Search for the cell housing the specified text and yield its [x, y] center coordinate. 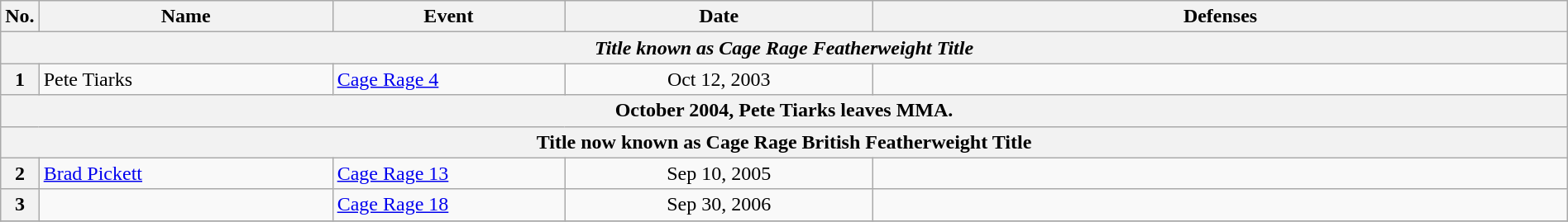
Name [185, 17]
No. [20, 17]
Cage Rage 18 [448, 205]
Title known as Cage Rage Featherweight Title [784, 48]
Brad Pickett [185, 173]
Cage Rage 13 [448, 173]
Title now known as Cage Rage British Featherweight Title [784, 142]
Defenses [1221, 17]
Pete Tiarks [185, 79]
October 2004, Pete Tiarks leaves MMA. [784, 111]
Sep 10, 2005 [719, 173]
Date [719, 17]
2 [20, 173]
Event [448, 17]
3 [20, 205]
Oct 12, 2003 [719, 79]
Sep 30, 2006 [719, 205]
1 [20, 79]
Cage Rage 4 [448, 79]
